Output the (X, Y) coordinate of the center of the cell containing the given text.  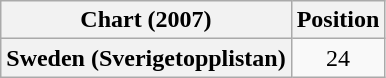
24 (338, 58)
Sweden (Sverigetopplistan) (146, 58)
Position (338, 20)
Chart (2007) (146, 20)
